Determine the [x, y] coordinate at the center of the cell enclosing the given text.  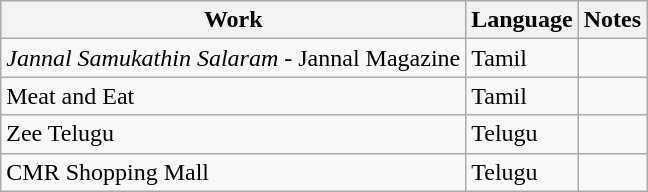
Work [234, 20]
Zee Telugu [234, 134]
Language [522, 20]
Jannal Samukathin Salaram - Jannal Magazine [234, 58]
Notes [612, 20]
CMR Shopping Mall [234, 172]
Meat and Eat [234, 96]
